Output the (x, y) coordinate of the center of the cell containing the given text.  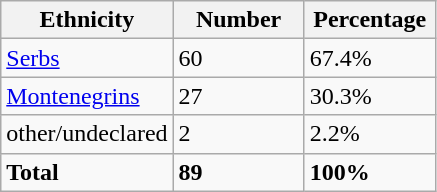
60 (238, 58)
2 (238, 134)
other/undeclared (87, 134)
Number (238, 20)
100% (370, 172)
Ethnicity (87, 20)
Serbs (87, 58)
30.3% (370, 96)
Total (87, 172)
2.2% (370, 134)
Percentage (370, 20)
27 (238, 96)
67.4% (370, 58)
Montenegrins (87, 96)
89 (238, 172)
